Return the [x, y] coordinate for the center point of the cell that contains the specified text.  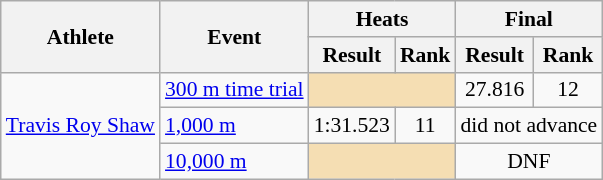
10,000 m [234, 162]
Final [528, 19]
Travis Roy Shaw [80, 126]
DNF [528, 162]
1,000 m [234, 126]
Athlete [80, 36]
did not advance [528, 126]
300 m time trial [234, 90]
11 [426, 126]
Heats [382, 19]
Event [234, 36]
27.816 [494, 90]
1:31.523 [352, 126]
12 [568, 90]
